Determine the [x, y] coordinate at the center of the cell enclosing the given text.  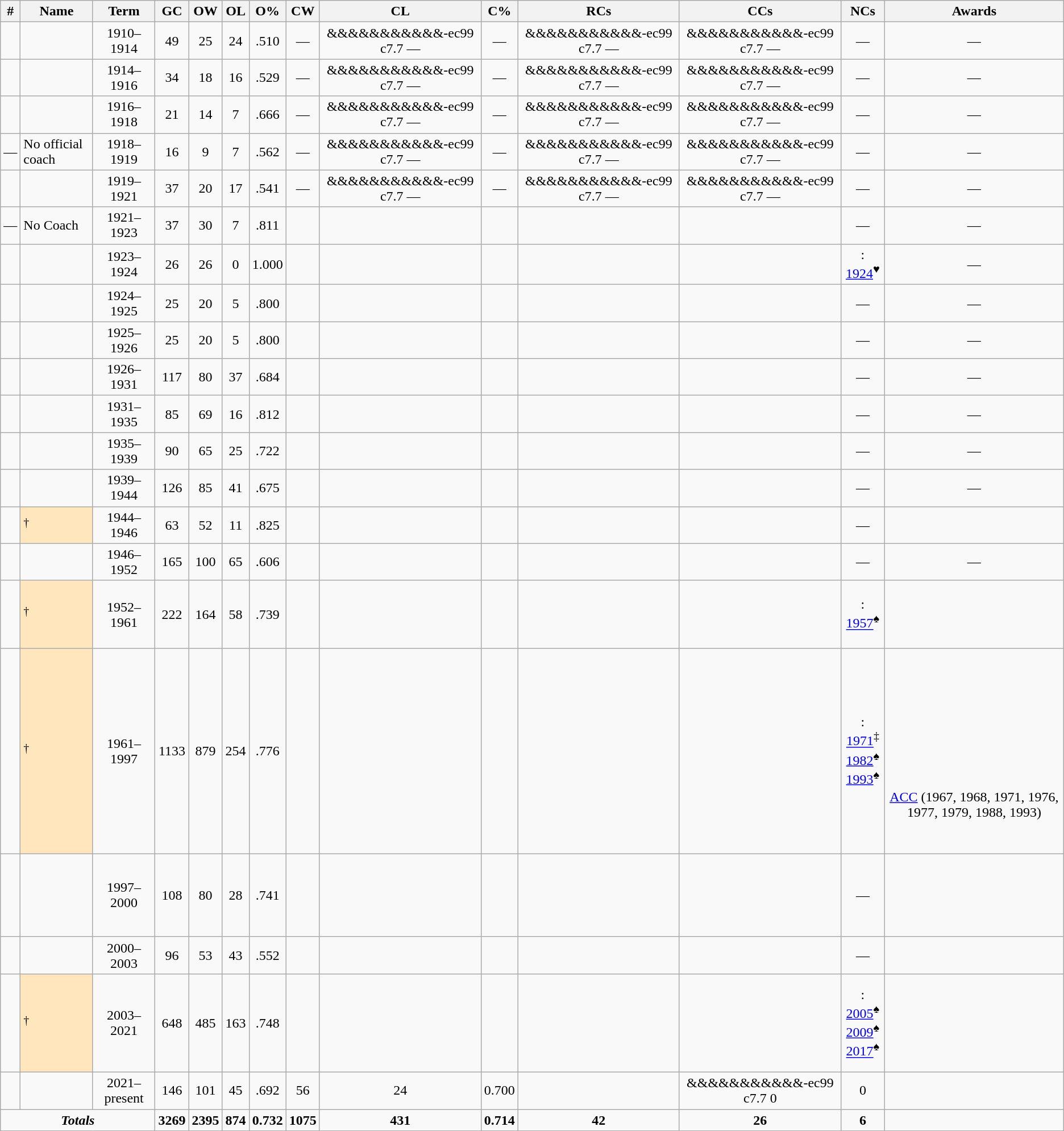
1926–1931 [124, 377]
.529 [267, 77]
.722 [267, 451]
1133 [172, 751]
6 [863, 1120]
Awards [974, 11]
.675 [267, 488]
# [10, 11]
1952–1961 [124, 614]
GC [172, 11]
58 [235, 614]
OW [206, 11]
.811 [267, 225]
3269 [172, 1120]
52 [206, 525]
1916–1918 [124, 115]
14 [206, 115]
1910–1914 [124, 41]
NCs [863, 11]
CL [400, 11]
56 [302, 1091]
.510 [267, 41]
69 [206, 414]
0.700 [499, 1091]
100 [206, 562]
30 [206, 225]
49 [172, 41]
: 1924♥ [863, 264]
648 [172, 1023]
28 [235, 895]
.741 [267, 895]
2395 [206, 1120]
45 [235, 1091]
874 [235, 1120]
: 1957♠ [863, 614]
108 [172, 895]
.541 [267, 189]
90 [172, 451]
146 [172, 1091]
No Coach [57, 225]
63 [172, 525]
ACC (1967, 1968, 1971, 1976, 1977, 1979, 1988, 1993) [974, 751]
9 [206, 151]
RCs [598, 11]
1919–1921 [124, 189]
42 [598, 1120]
1921–1923 [124, 225]
101 [206, 1091]
1935–1939 [124, 451]
C% [499, 11]
.748 [267, 1023]
.684 [267, 377]
0.714 [499, 1120]
2003–2021 [124, 1023]
1924–1925 [124, 303]
Name [57, 11]
CCs [760, 11]
1914–1916 [124, 77]
11 [235, 525]
.776 [267, 751]
.552 [267, 955]
1923–1924 [124, 264]
OL [235, 11]
21 [172, 115]
1918–1919 [124, 151]
43 [235, 955]
1939–1944 [124, 488]
431 [400, 1120]
Totals [78, 1120]
1.000 [267, 264]
1944–1946 [124, 525]
: 2005♠2009♠2017♠ [863, 1023]
.562 [267, 151]
879 [206, 751]
254 [235, 751]
222 [172, 614]
163 [235, 1023]
.666 [267, 115]
34 [172, 77]
O% [267, 11]
485 [206, 1023]
0.732 [267, 1120]
126 [172, 488]
1997–2000 [124, 895]
2000–2003 [124, 955]
1075 [302, 1120]
165 [172, 562]
17 [235, 189]
41 [235, 488]
1961–1997 [124, 751]
CW [302, 11]
1925–1926 [124, 340]
53 [206, 955]
.812 [267, 414]
: 1971‡1982♠1993♠ [863, 751]
.825 [267, 525]
117 [172, 377]
No official coach [57, 151]
18 [206, 77]
.692 [267, 1091]
Term [124, 11]
96 [172, 955]
2021–present [124, 1091]
&&&&&&&&&&&-ec99 c7.7 0 [760, 1091]
.739 [267, 614]
1931–1935 [124, 414]
.606 [267, 562]
164 [206, 614]
1946–1952 [124, 562]
